Search for the cell housing the specified text and yield its [X, Y] center coordinate. 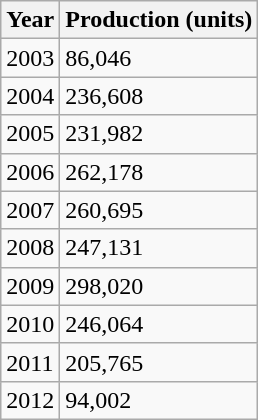
236,608 [159, 96]
2012 [30, 400]
94,002 [159, 400]
2003 [30, 58]
2004 [30, 96]
2006 [30, 172]
2011 [30, 362]
231,982 [159, 134]
247,131 [159, 248]
205,765 [159, 362]
298,020 [159, 286]
2009 [30, 286]
2005 [30, 134]
2008 [30, 248]
262,178 [159, 172]
2010 [30, 324]
Production (units) [159, 20]
246,064 [159, 324]
86,046 [159, 58]
260,695 [159, 210]
Year [30, 20]
2007 [30, 210]
